Return the (x, y) coordinate for the center point of the cell that contains the specified text.  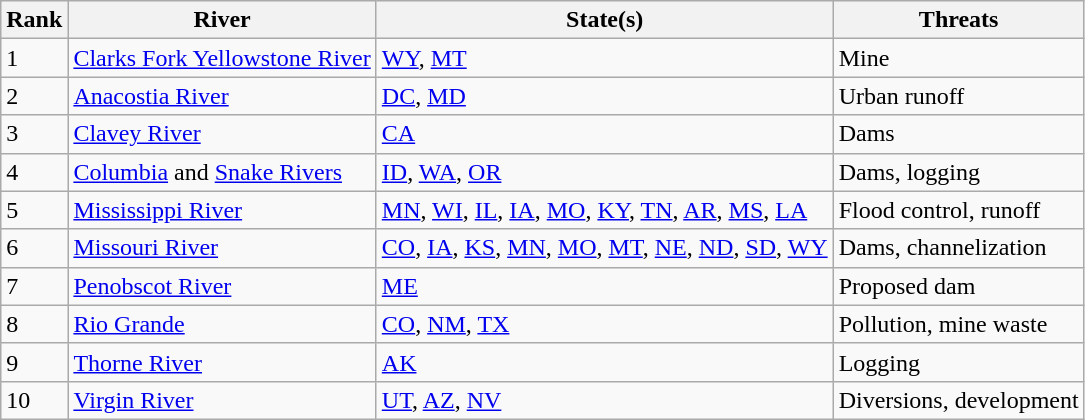
Flood control, runoff (958, 210)
CA (604, 134)
CO, NM, TX (604, 324)
Clavey River (222, 134)
Proposed dam (958, 286)
Threats (958, 20)
River (222, 20)
7 (34, 286)
6 (34, 248)
Virgin River (222, 400)
MN, WI, IL, IA, MO, KY, TN, AR, MS, LA (604, 210)
ME (604, 286)
8 (34, 324)
Logging (958, 362)
Mine (958, 58)
10 (34, 400)
AK (604, 362)
DC, MD (604, 96)
2 (34, 96)
Mississippi River (222, 210)
ID, WA, OR (604, 172)
Diversions, development (958, 400)
Rio Grande (222, 324)
Rank (34, 20)
WY, MT (604, 58)
Clarks Fork Yellowstone River (222, 58)
UT, AZ, NV (604, 400)
Dams, channelization (958, 248)
9 (34, 362)
Dams, logging (958, 172)
Dams (958, 134)
Thorne River (222, 362)
Columbia and Snake Rivers (222, 172)
5 (34, 210)
Penobscot River (222, 286)
Anacostia River (222, 96)
Pollution, mine waste (958, 324)
Urban runoff (958, 96)
State(s) (604, 20)
Missouri River (222, 248)
CO, IA, KS, MN, MO, MT, NE, ND, SD, WY (604, 248)
4 (34, 172)
3 (34, 134)
1 (34, 58)
